From the cell containing the given text, extract its center point as [X, Y] coordinate. 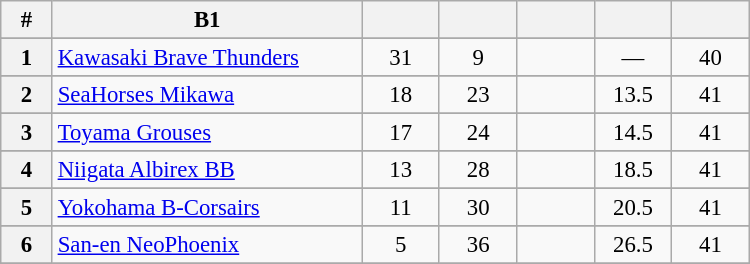
24 [478, 133]
San-en NeoPhoenix [207, 245]
# [27, 20]
40 [711, 58]
28 [478, 170]
— [632, 58]
4 [27, 170]
18 [400, 95]
Yokohama B-Corsairs [207, 208]
9 [478, 58]
Niigata Albirex BB [207, 170]
14.5 [632, 133]
B1 [207, 20]
23 [478, 95]
31 [400, 58]
6 [27, 245]
26.5 [632, 245]
13 [400, 170]
20.5 [632, 208]
1 [27, 58]
SeaHorses Mikawa [207, 95]
13.5 [632, 95]
3 [27, 133]
30 [478, 208]
Kawasaki Brave Thunders [207, 58]
18.5 [632, 170]
Toyama Grouses [207, 133]
2 [27, 95]
17 [400, 133]
11 [400, 208]
36 [478, 245]
